Locate the cell with the specified text and output its [x, y] center coordinate. 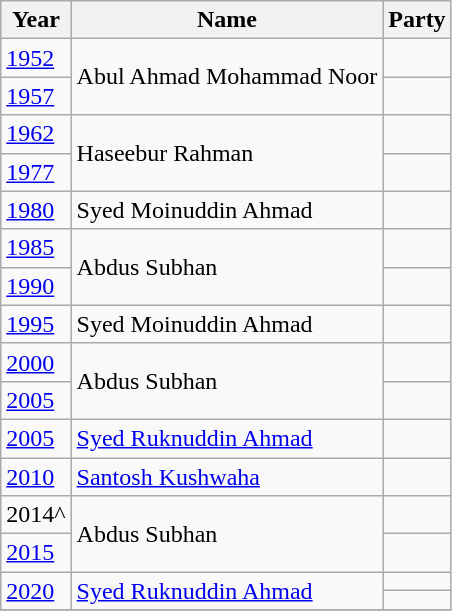
Abul Ahmad Mohammad Noor [227, 77]
1985 [36, 248]
2020 [36, 591]
Santosh Kushwaha [227, 477]
Party [417, 20]
2000 [36, 362]
1980 [36, 210]
1957 [36, 96]
2010 [36, 477]
1995 [36, 324]
1977 [36, 172]
Haseebur Rahman [227, 153]
Name [227, 20]
1990 [36, 286]
1962 [36, 134]
Year [36, 20]
2014^ [36, 515]
1952 [36, 58]
2015 [36, 553]
